Provide the (x, y) coordinate of the cell's center where the given text is located.  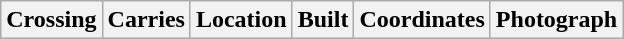
Photograph (556, 20)
Location (241, 20)
Crossing (52, 20)
Carries (146, 20)
Built (323, 20)
Coordinates (422, 20)
